For the text-containing cell, return its midpoint in (x, y) coordinate format. 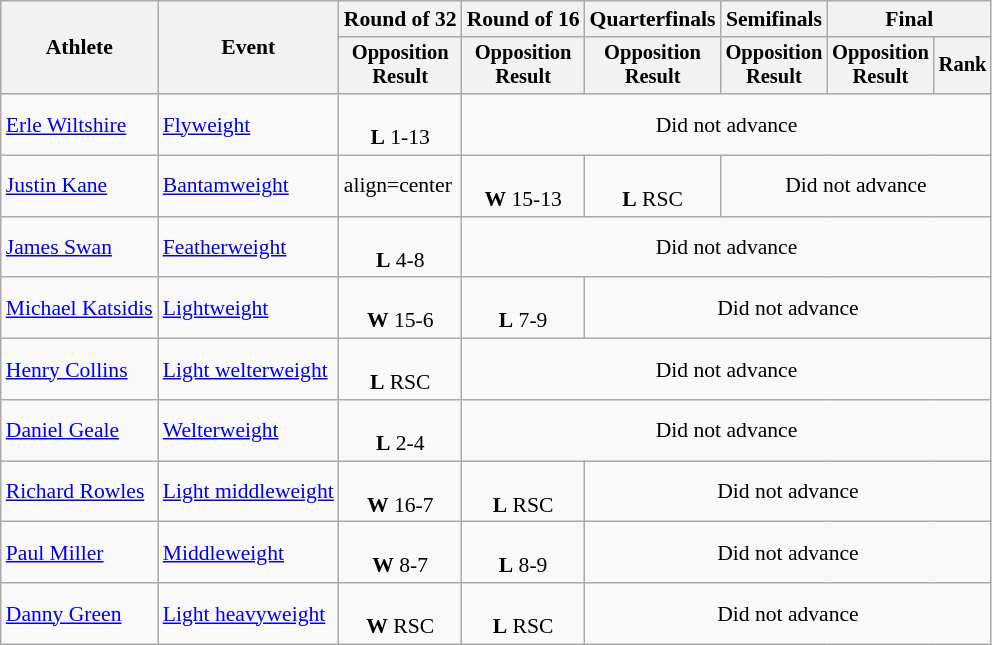
Round of 16 (524, 19)
L 4-8 (400, 248)
W 16-7 (400, 492)
Justin Kane (80, 186)
Flyweight (248, 124)
Light middleweight (248, 492)
W RSC (400, 614)
Henry Collins (80, 370)
Semifinals (774, 19)
Erle Wiltshire (80, 124)
L 1-13 (400, 124)
L 8-9 (524, 552)
Lightweight (248, 308)
Event (248, 48)
Welterweight (248, 430)
Middleweight (248, 552)
W 8-7 (400, 552)
Quarterfinals (653, 19)
W 15-13 (524, 186)
Richard Rowles (80, 492)
Daniel Geale (80, 430)
Final (909, 19)
W 15-6 (400, 308)
Paul Miller (80, 552)
Light heavyweight (248, 614)
Light welterweight (248, 370)
Athlete (80, 48)
L 7-9 (524, 308)
L 2-4 (400, 430)
Bantamweight (248, 186)
align=center (400, 186)
Rank (963, 66)
Featherweight (248, 248)
Michael Katsidis (80, 308)
James Swan (80, 248)
Round of 32 (400, 19)
Danny Green (80, 614)
